Locate the cell with the specified text and output its [x, y] center coordinate. 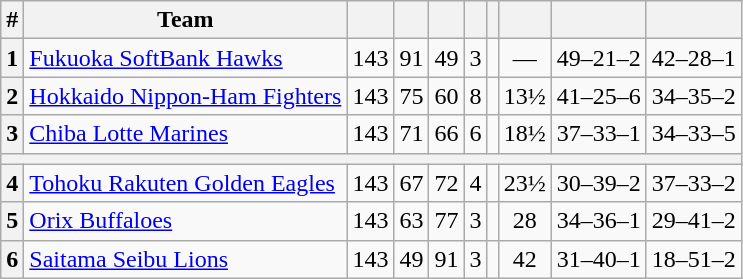
2 [12, 96]
Team [186, 20]
Chiba Lotte Marines [186, 134]
37–33–1 [598, 134]
34–35–2 [694, 96]
Fukuoka SoftBank Hawks [186, 58]
18–51–2 [694, 259]
77 [446, 221]
13½ [524, 96]
71 [412, 134]
18½ [524, 134]
1 [12, 58]
8 [476, 96]
60 [446, 96]
Saitama Seibu Lions [186, 259]
Hokkaido Nippon-Ham Fighters [186, 96]
72 [446, 183]
28 [524, 221]
Orix Buffaloes [186, 221]
31–40–1 [598, 259]
49–21–2 [598, 58]
42 [524, 259]
67 [412, 183]
Tohoku Rakuten Golden Eagles [186, 183]
42–28–1 [694, 58]
63 [412, 221]
# [12, 20]
30–39–2 [598, 183]
34–33–5 [694, 134]
34–36–1 [598, 221]
— [524, 58]
41–25–6 [598, 96]
29–41–2 [694, 221]
66 [446, 134]
23½ [524, 183]
5 [12, 221]
37–33–2 [694, 183]
75 [412, 96]
